Provide the [X, Y] coordinate of the cell's center where the given text is located.  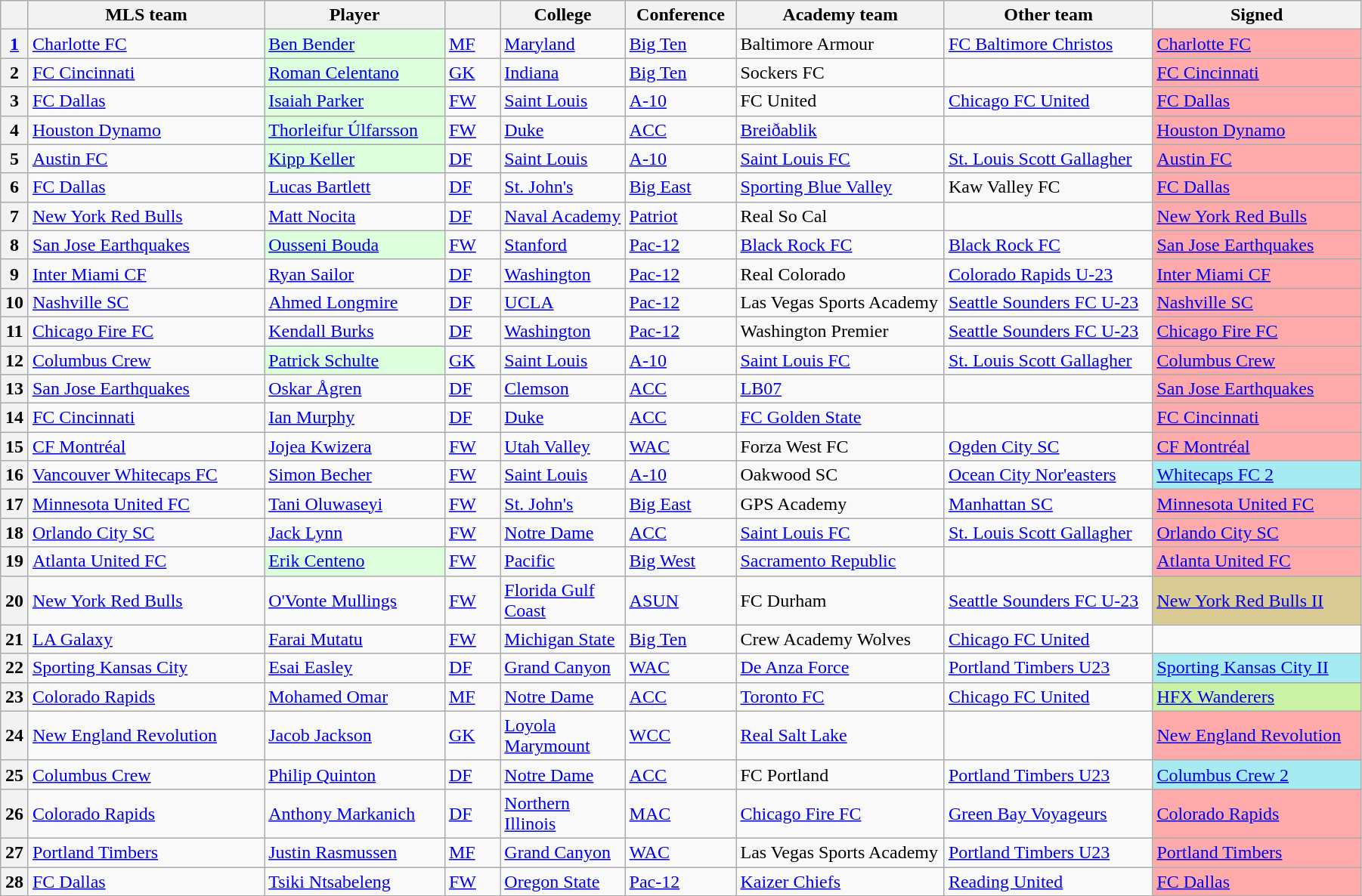
O'Vonte Mullings [355, 600]
17 [15, 504]
Manhattan SC [1048, 504]
Kipp Keller [355, 159]
21 [15, 639]
Maryland [562, 44]
FC Baltimore Christos [1048, 44]
FC Durham [840, 600]
Real Salt Lake [840, 736]
4 [15, 130]
Signed [1257, 15]
5 [15, 159]
19 [15, 561]
Tsiki Ntsabeleng [355, 882]
Oakwood SC [840, 475]
Michigan State [562, 639]
Washington Premier [840, 331]
Patriot [680, 216]
Esai Easley [355, 668]
11 [15, 331]
Pacific [562, 561]
Matt Nocita [355, 216]
Sporting Kansas City [146, 668]
7 [15, 216]
Baltimore Armour [840, 44]
Real So Cal [840, 216]
Columbus Crew 2 [1257, 774]
Ocean City Nor'easters [1048, 475]
27 [15, 852]
Crew Academy Wolves [840, 639]
Conference [680, 15]
10 [15, 302]
Other team [1048, 15]
Ousseni Bouda [355, 245]
Sporting Blue Valley [840, 187]
GPS Academy [840, 504]
Big West [680, 561]
Isaiah Parker [355, 101]
WCC [680, 736]
Ahmed Longmire [355, 302]
15 [15, 446]
Ian Murphy [355, 418]
HFX Wanderers [1257, 697]
Jack Lynn [355, 533]
Forza West FC [840, 446]
26 [15, 813]
Patrick Schulte [355, 360]
28 [15, 882]
Justin Rasmussen [355, 852]
ASUN [680, 600]
9 [15, 273]
Roman Celentano [355, 73]
20 [15, 600]
Kendall Burks [355, 331]
1 [15, 44]
Indiana [562, 73]
6 [15, 187]
Utah Valley [562, 446]
16 [15, 475]
23 [15, 697]
12 [15, 360]
Sacramento Republic [840, 561]
3 [15, 101]
Thorleifur Úlfarsson [355, 130]
Anthony Markanich [355, 813]
Ryan Sailor [355, 273]
Sockers FC [840, 73]
2 [15, 73]
Naval Academy [562, 216]
Academy team [840, 15]
25 [15, 774]
Simon Becher [355, 475]
Oskar Ågren [355, 389]
Sporting Kansas City II [1257, 668]
Green Bay Voyageurs [1048, 813]
Vancouver Whitecaps FC [146, 475]
Northern Illinois [562, 813]
Farai Mutatu [355, 639]
Stanford [562, 245]
Florida Gulf Coast [562, 600]
14 [15, 418]
13 [15, 389]
Kaizer Chiefs [840, 882]
Breiðablik [840, 130]
24 [15, 736]
LA Galaxy [146, 639]
22 [15, 668]
Reading United [1048, 882]
Ben Bender [355, 44]
FC Golden State [840, 418]
Jojea Kwizera [355, 446]
Tani Oluwaseyi [355, 504]
Ogden City SC [1048, 446]
Clemson [562, 389]
Toronto FC [840, 697]
Philip Quinton [355, 774]
MLS team [146, 15]
FC United [840, 101]
New York Red Bulls II [1257, 600]
De Anza Force [840, 668]
Whitecaps FC 2 [1257, 475]
FC Portland [840, 774]
College [562, 15]
8 [15, 245]
Oregon State [562, 882]
Kaw Valley FC [1048, 187]
UCLA [562, 302]
Mohamed Omar [355, 697]
Player [355, 15]
LB07 [840, 389]
Lucas Bartlett [355, 187]
Jacob Jackson [355, 736]
Loyola Marymount [562, 736]
Real Colorado [840, 273]
MAC [680, 813]
Colorado Rapids U-23 [1048, 273]
Erik Centeno [355, 561]
18 [15, 533]
